Capture the cell that displays the provided text and extract its [X, Y] central coordinate. 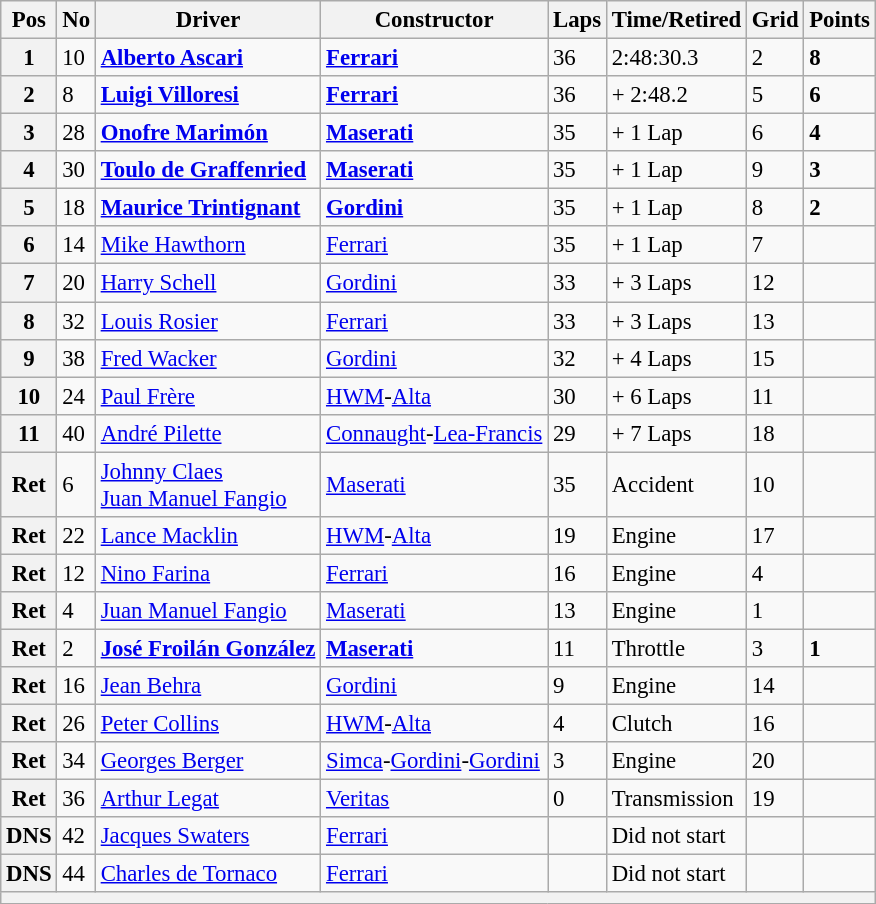
Throttle [676, 648]
Grid [774, 20]
Nino Farina [208, 573]
24 [76, 396]
Mike Hawthorn [208, 245]
Peter Collins [208, 724]
Johnny Claes Juan Manuel Fangio [208, 484]
Alberto Ascari [208, 58]
40 [76, 433]
Clutch [676, 724]
+ 6 Laps [676, 396]
Luigi Villoresi [208, 95]
Connaught-Lea-Francis [434, 433]
0 [578, 799]
Paul Frère [208, 396]
Simca-Gordini-Gordini [434, 761]
Pos [29, 20]
+ 2:48.2 [676, 95]
Veritas [434, 799]
+ 7 Laps [676, 433]
26 [76, 724]
Jean Behra [208, 686]
Louis Rosier [208, 321]
André Pilette [208, 433]
Constructor [434, 20]
Maurice Trintignant [208, 208]
Time/Retired [676, 20]
Georges Berger [208, 761]
44 [76, 874]
2:48:30.3 [676, 58]
29 [578, 433]
Juan Manuel Fangio [208, 611]
Harry Schell [208, 283]
Points [840, 20]
38 [76, 358]
José Froilán González [208, 648]
Jacques Swaters [208, 836]
No [76, 20]
Driver [208, 20]
Onofre Marimón [208, 133]
Lance Macklin [208, 536]
Arthur Legat [208, 799]
22 [76, 536]
28 [76, 133]
Transmission [676, 799]
42 [76, 836]
34 [76, 761]
Fred Wacker [208, 358]
Laps [578, 20]
Charles de Tornaco [208, 874]
17 [774, 536]
15 [774, 358]
Toulo de Graffenried [208, 170]
Accident [676, 484]
+ 4 Laps [676, 358]
